Capture the cell that displays the provided text and extract its [X, Y] central coordinate. 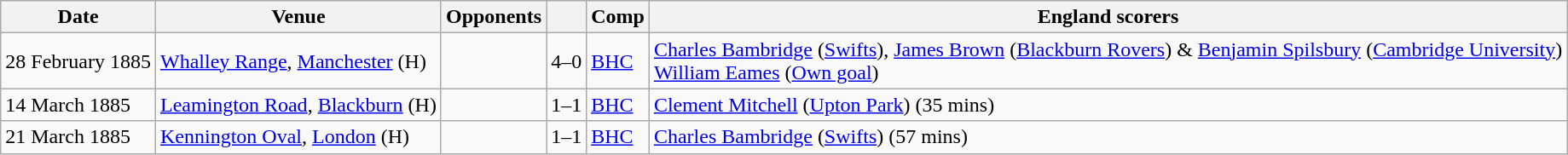
21 March 1885 [78, 137]
Clement Mitchell (Upton Park) (35 mins) [1108, 105]
Venue [298, 17]
28 February 1885 [78, 61]
Leamington Road, Blackburn (H) [298, 105]
Charles Bambridge (Swifts), James Brown (Blackburn Rovers) & Benjamin Spilsbury (Cambridge University) William Eames (Own goal) [1108, 61]
Date [78, 17]
Whalley Range, Manchester (H) [298, 61]
Charles Bambridge (Swifts) (57 mins) [1108, 137]
Kennington Oval, London (H) [298, 137]
4–0 [566, 61]
England scorers [1108, 17]
Opponents [493, 17]
14 March 1885 [78, 105]
Comp [618, 17]
